From the cell containing the given text, extract its center point as [X, Y] coordinate. 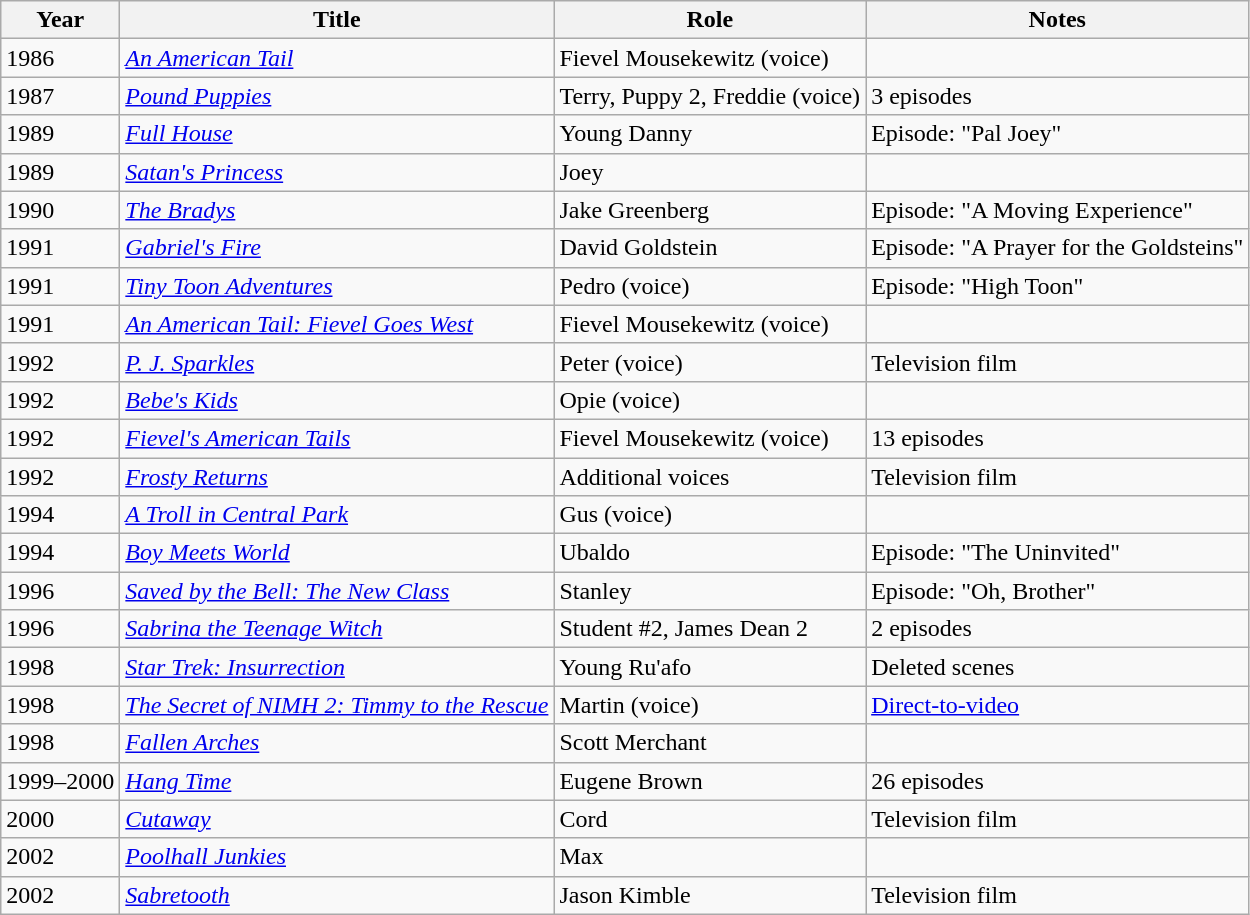
Gus (voice) [710, 515]
Direct-to-video [1058, 705]
Joey [710, 172]
1990 [60, 210]
Saved by the Bell: The New Class [337, 591]
Terry, Puppy 2, Freddie (voice) [710, 96]
Bebe's Kids [337, 400]
Title [337, 20]
Fievel's American Tails [337, 438]
Role [710, 20]
Year [60, 20]
Sabretooth [337, 895]
Eugene Brown [710, 781]
Max [710, 857]
Cord [710, 819]
Hang Time [337, 781]
Student #2, James Dean 2 [710, 629]
Ubaldo [710, 553]
The Bradys [337, 210]
P. J. Sparkles [337, 362]
Episode: "A Prayer for the Goldsteins" [1058, 248]
Episode: "Pal Joey" [1058, 134]
David Goldstein [710, 248]
Episode: "The Uninvited" [1058, 553]
Boy Meets World [337, 553]
Satan's Princess [337, 172]
Martin (voice) [710, 705]
3 episodes [1058, 96]
Pound Puppies [337, 96]
Peter (voice) [710, 362]
Sabrina the Teenage Witch [337, 629]
Episode: "Oh, Brother" [1058, 591]
Opie (voice) [710, 400]
Star Trek: Insurrection [337, 667]
Additional voices [710, 477]
2000 [60, 819]
2 episodes [1058, 629]
Gabriel's Fire [337, 248]
Cutaway [337, 819]
1987 [60, 96]
Jake Greenberg [710, 210]
Young Ru'afo [710, 667]
Stanley [710, 591]
An American Tail: Fievel Goes West [337, 324]
Full House [337, 134]
A Troll in Central Park [337, 515]
Young Danny [710, 134]
An American Tail [337, 58]
Frosty Returns [337, 477]
Episode: "High Toon" [1058, 286]
1999–2000 [60, 781]
Tiny Toon Adventures [337, 286]
Pedro (voice) [710, 286]
Poolhall Junkies [337, 857]
Notes [1058, 20]
26 episodes [1058, 781]
Episode: "A Moving Experience" [1058, 210]
The Secret of NIMH 2: Timmy to the Rescue [337, 705]
1986 [60, 58]
Fallen Arches [337, 743]
Jason Kimble [710, 895]
Deleted scenes [1058, 667]
13 episodes [1058, 438]
Scott Merchant [710, 743]
